Pinpoint the cell where the given text exists, returning its (X, Y) midpoint coordinate. 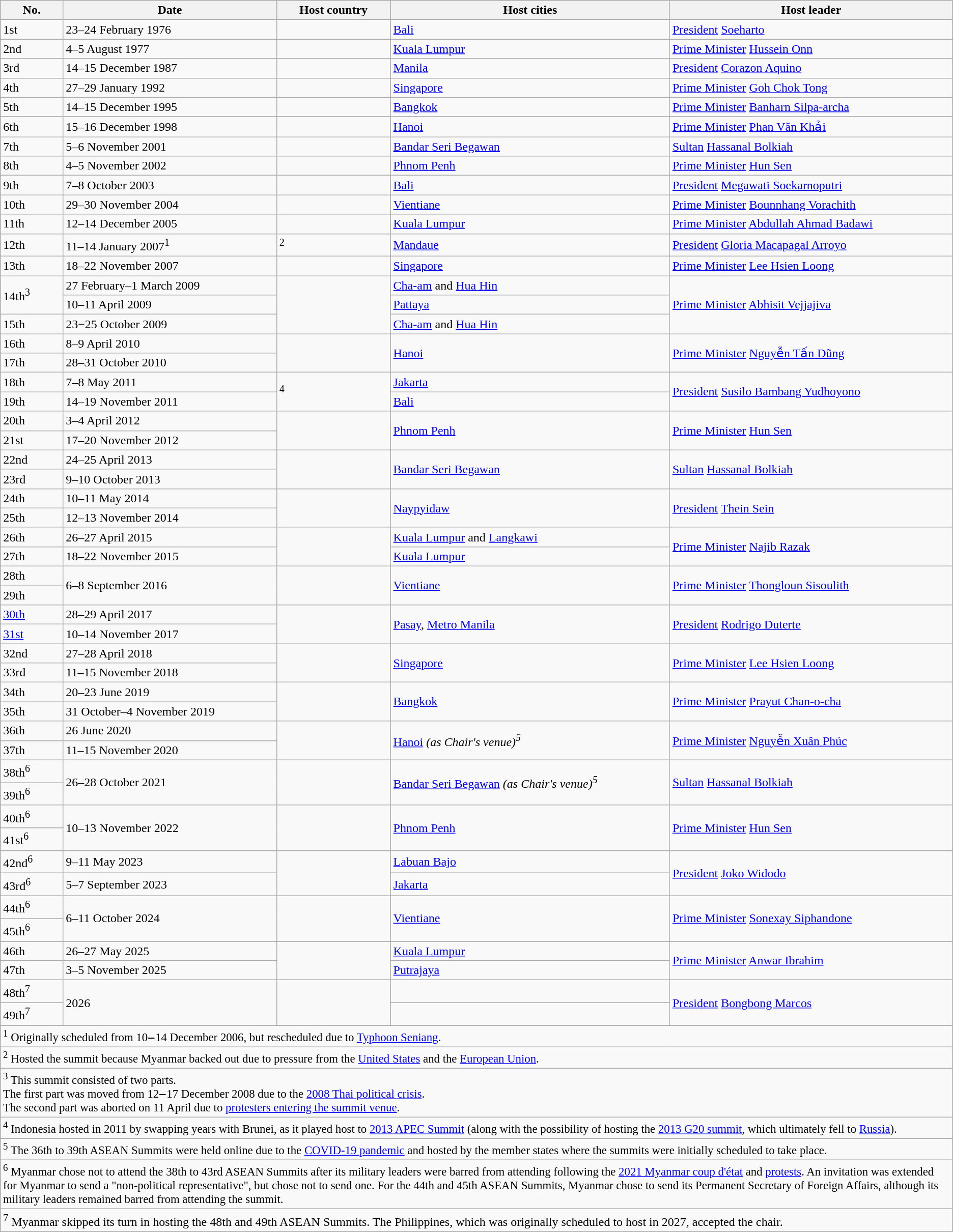
20–23 June 2019 (170, 692)
41st6 (32, 840)
Prime Minister Anwar Ibrahim (811, 961)
President Soeharto (811, 30)
44th6 (32, 908)
5th (32, 107)
49th7 (32, 1014)
10th (32, 205)
46th (32, 951)
President Thein Sein (811, 508)
16th (32, 343)
18–22 November 2015 (170, 556)
President Gloria Macapagal Arroyo (811, 245)
5–6 November 2001 (170, 147)
Prime Minister Hussein Onn (811, 49)
27th (32, 556)
President Corazon Aquino (811, 68)
Pattaya (530, 305)
No. (32, 10)
11–14 January 20071 (170, 245)
18th (32, 382)
27–29 January 1992 (170, 88)
21st (32, 440)
36th (32, 731)
4–5 November 2002 (170, 166)
2 Hosted the summit because Myanmar backed out due to pressure from the United States and the European Union. (476, 1057)
15–16 December 1998 (170, 127)
Prime Minister Sonexay Siphandone (811, 919)
43rd6 (32, 884)
Prime Minister Prayut Chan-o-cha (811, 702)
17th (32, 363)
29th (32, 595)
7–8 October 2003 (170, 185)
18–22 November 2007 (170, 266)
37th (32, 750)
4 (333, 392)
12–14 December 2005 (170, 224)
Pasay, Metro Manila (530, 624)
2nd (32, 49)
27–28 April 2018 (170, 653)
2 (333, 245)
8–9 April 2010 (170, 343)
30th (32, 615)
47th (32, 970)
25th (32, 518)
Prime Minister Nguyễn Tấn Dũng (811, 353)
Host leader (811, 10)
14–15 December 1995 (170, 107)
32nd (32, 653)
17–20 November 2012 (170, 440)
45th6 (32, 930)
9–11 May 2023 (170, 862)
Manila (530, 68)
7th (32, 147)
10–14 November 2017 (170, 634)
Date (170, 10)
39th6 (32, 794)
5–7 September 2023 (170, 884)
Prime Minister Bounnhang Vorachith (811, 205)
12th (32, 245)
Prime Minister Abdullah Ahmad Badawi (811, 224)
11th (32, 224)
7–8 May 2011 (170, 382)
3–5 November 2025 (170, 970)
27 February–1 March 2009 (170, 285)
Prime Minister Abhisit Vejjajiva (811, 305)
31 October–4 November 2019 (170, 711)
Naypyidaw (530, 508)
President Bongbong Marcos (811, 1002)
35th (32, 711)
Prime Minister Najib Razak (811, 547)
4th (32, 88)
Bandar Seri Begawan (as Chair's venue)5 (530, 783)
28–29 April 2017 (170, 615)
12–13 November 2014 (170, 518)
President Joko Widodo (811, 873)
6–11 October 2024 (170, 919)
10–11 May 2014 (170, 498)
26–27 April 2015 (170, 537)
26 June 2020 (170, 731)
23rd (32, 479)
26–27 May 2025 (170, 951)
President Megawati Soekarnoputri (811, 185)
11–15 November 2018 (170, 673)
14th3 (32, 295)
28th (32, 576)
Prime Minister Phan Văn Khải (811, 127)
1st (32, 30)
Prime Minister Nguyễn Xuân Phúc (811, 740)
4–5 August 1977 (170, 49)
33rd (32, 673)
38th6 (32, 771)
42nd6 (32, 862)
Host cities (530, 10)
26–28 October 2021 (170, 783)
10–11 April 2009 (170, 305)
9th (32, 185)
23–24 February 1976 (170, 30)
14–19 November 2011 (170, 402)
24th (32, 498)
1 Originally scheduled from 10‒14 December 2006, but rescheduled due to Typhoon Seniang. (476, 1036)
24–25 April 2013 (170, 460)
34th (32, 692)
28–31 October 2010 (170, 363)
Hanoi (as Chair's venue)5 (530, 740)
6–8 September 2016 (170, 586)
3rd (32, 68)
20th (32, 421)
26th (32, 537)
15th (32, 324)
President Susilo Bambang Yudhoyono (811, 392)
29–30 November 2004 (170, 205)
Prime Minister Banharn Silpa-archa (811, 107)
Mandaue (530, 245)
11–15 November 2020 (170, 750)
Host country (333, 10)
23−25 October 2009 (170, 324)
3–4 April 2012 (170, 421)
9–10 October 2013 (170, 479)
10–13 November 2022 (170, 827)
19th (32, 402)
Kuala Lumpur and Langkawi (530, 537)
Putrajaya (530, 970)
8th (32, 166)
48th7 (32, 991)
Prime Minister Thongloun Sisoulith (811, 586)
40th6 (32, 816)
22nd (32, 460)
6th (32, 127)
President Rodrigo Duterte (811, 624)
Prime Minister Goh Chok Tong (811, 88)
14–15 December 1987 (170, 68)
13th (32, 266)
2026 (170, 1002)
Labuan Bajo (530, 862)
31st (32, 634)
